Provide the [x, y] coordinate of the cell's center where the given text is located.  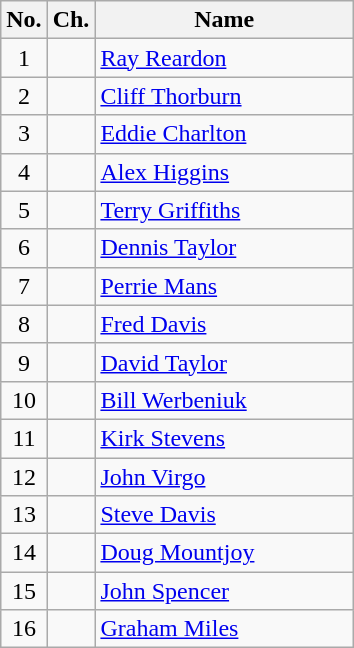
14 [24, 553]
David Taylor [224, 362]
Doug Mountjoy [224, 553]
Alex Higgins [224, 172]
4 [24, 172]
Dennis Taylor [224, 248]
11 [24, 438]
Terry Griffiths [224, 210]
2 [24, 96]
Kirk Stevens [224, 438]
6 [24, 248]
Perrie Mans [224, 286]
Steve Davis [224, 515]
Ch. [71, 20]
Bill Werbeniuk [224, 400]
John Virgo [224, 477]
No. [24, 20]
12 [24, 477]
Eddie Charlton [224, 134]
15 [24, 591]
16 [24, 629]
John Spencer [224, 591]
Fred Davis [224, 324]
1 [24, 58]
8 [24, 324]
10 [24, 400]
Cliff Thorburn [224, 96]
13 [24, 515]
7 [24, 286]
Ray Reardon [224, 58]
3 [24, 134]
Name [224, 20]
Graham Miles [224, 629]
5 [24, 210]
9 [24, 362]
